Return (X, Y) of the center of cell containing provided text 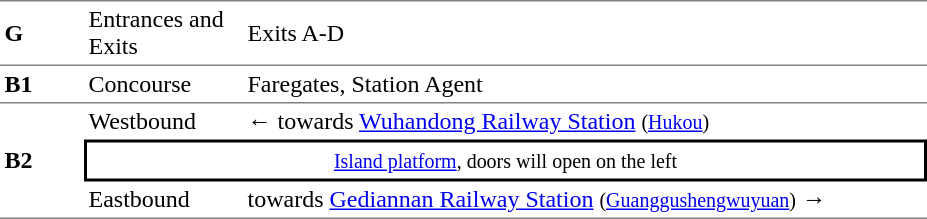
Entrances and Exits (164, 32)
G (42, 32)
B1 (42, 84)
← towards Wuhandong Railway Station (Hukou) (585, 122)
Westbound (164, 122)
Concourse (164, 84)
Island platform, doors will open on the left (506, 161)
Faregates, Station Agent (585, 84)
Exits A-D (585, 32)
